Return [X, Y] of the center of cell containing provided text 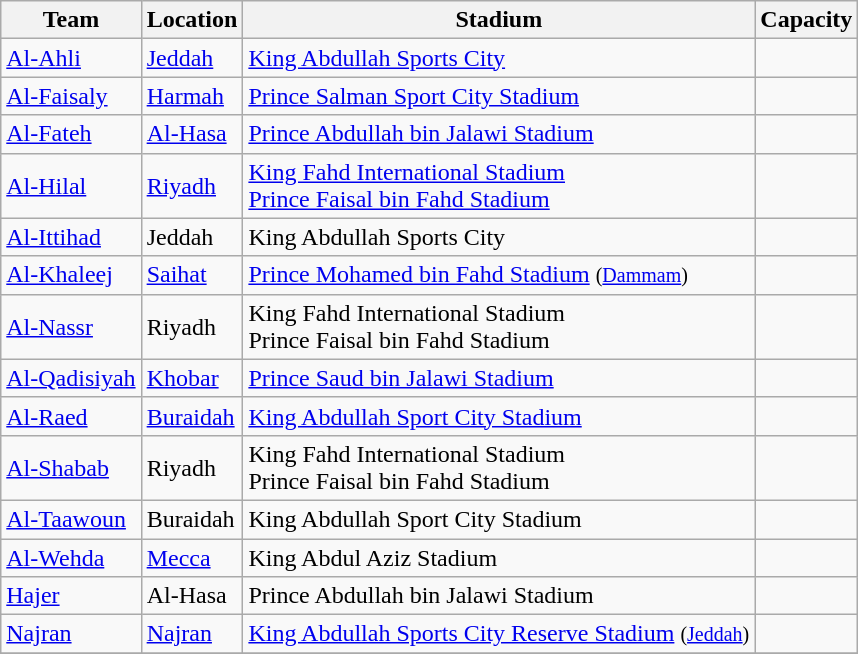
Al-Ahli [71, 58]
Mecca [192, 557]
Capacity [806, 20]
Team [71, 20]
Prince Salman Sport City Stadium [499, 96]
Al-Fateh [71, 134]
Al-Ittihad [71, 237]
Saihat [192, 275]
Hajer [71, 596]
Khobar [192, 378]
Al-Taawoun [71, 519]
King Abdullah Sports City Reserve Stadium (Jeddah) [499, 634]
Al-Khaleej [71, 275]
Al-Wehda [71, 557]
Prince Mohamed bin Fahd Stadium (Dammam) [499, 275]
Al-Qadisiyah [71, 378]
Al-Shabab [71, 468]
King Abdul Aziz Stadium [499, 557]
Al-Hilal [71, 186]
Location [192, 20]
Harmah [192, 96]
Al-Nassr [71, 326]
Al-Raed [71, 416]
Stadium [499, 20]
Al-Faisaly [71, 96]
Prince Saud bin Jalawi Stadium [499, 378]
